Capture the cell that displays the provided text and extract its (X, Y) central coordinate. 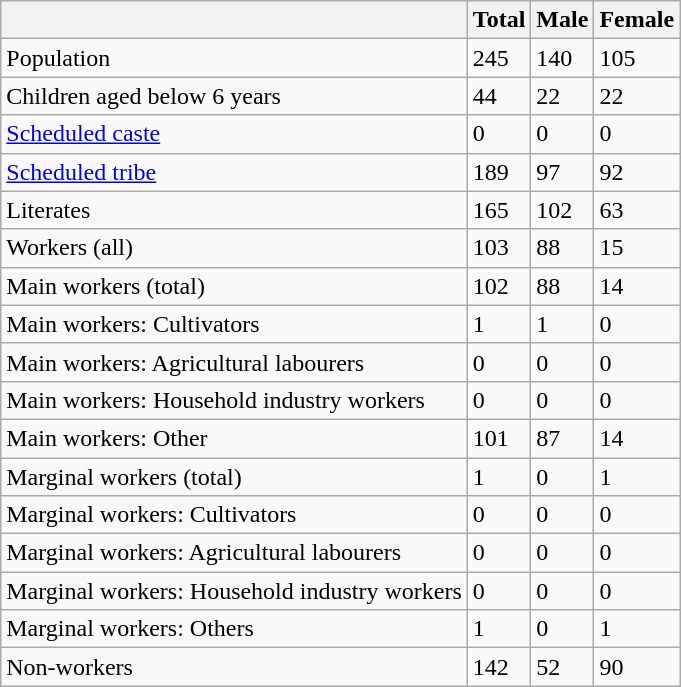
Marginal workers: Others (234, 629)
Main workers: Cultivators (234, 324)
Scheduled caste (234, 134)
Literates (234, 210)
52 (562, 667)
142 (499, 667)
103 (499, 248)
87 (562, 438)
140 (562, 58)
44 (499, 96)
97 (562, 172)
101 (499, 438)
90 (637, 667)
Total (499, 20)
Workers (all) (234, 248)
Marginal workers: Agricultural labourers (234, 553)
Marginal workers: Household industry workers (234, 591)
245 (499, 58)
Non-workers (234, 667)
15 (637, 248)
Main workers: Other (234, 438)
189 (499, 172)
165 (499, 210)
Female (637, 20)
Main workers: Agricultural labourers (234, 362)
63 (637, 210)
Marginal workers: Cultivators (234, 515)
105 (637, 58)
92 (637, 172)
Marginal workers (total) (234, 477)
Male (562, 20)
Scheduled tribe (234, 172)
Main workers: Household industry workers (234, 400)
Children aged below 6 years (234, 96)
Main workers (total) (234, 286)
Population (234, 58)
